Output the (x, y) coordinate of the center of the cell containing the given text.  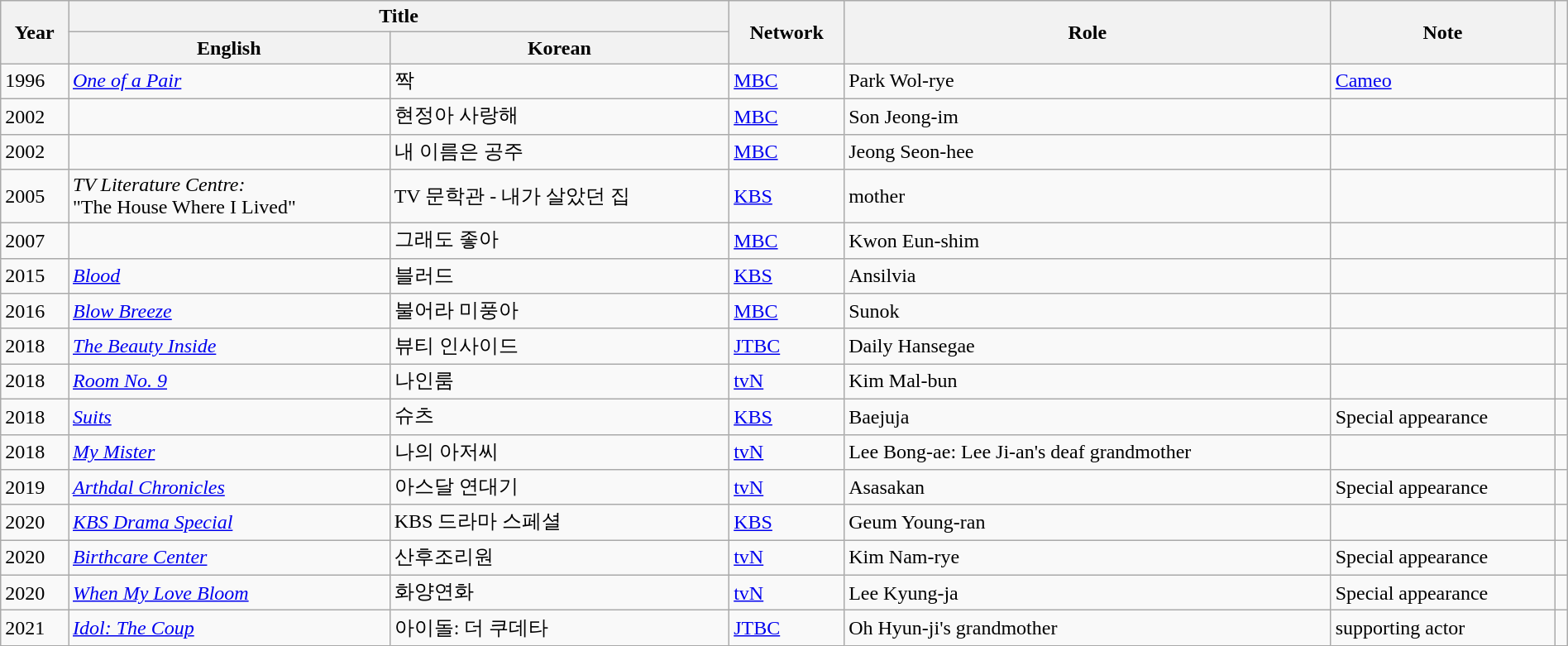
2005 (35, 197)
Blood (228, 276)
Title (399, 17)
현정아 사랑해 (559, 116)
Cameo (1442, 81)
2015 (35, 276)
Lee Bong-ae: Lee Ji-an's deaf grandmother (1088, 452)
Network (787, 32)
불어라 미풍아 (559, 311)
supporting actor (1442, 629)
TV Literature Centre:"The House Where I Lived" (228, 197)
Room No. 9 (228, 382)
1996 (35, 81)
2016 (35, 311)
나의 아저씨 (559, 452)
The Beauty Inside (228, 346)
KBS Drama Special (228, 523)
Park Wol-rye (1088, 81)
English (228, 48)
When My Love Bloom (228, 592)
짝 (559, 81)
아이돌: 더 쿠데타 (559, 629)
Asasakan (1088, 488)
화양연화 (559, 592)
Korean (559, 48)
Sunok (1088, 311)
2019 (35, 488)
산후조리원 (559, 557)
Jeong Seon-hee (1088, 152)
KBS 드라마 스페셜 (559, 523)
Lee Kyung-ja (1088, 592)
One of a Pair (228, 81)
나인룸 (559, 382)
Blow Breeze (228, 311)
Daily Hansegae (1088, 346)
Kim Nam-rye (1088, 557)
뷰티 인사이드 (559, 346)
mother (1088, 197)
TV 문학관 - 내가 살았던 집 (559, 197)
Baejuja (1088, 417)
내 이름은 공주 (559, 152)
그래도 좋아 (559, 242)
2021 (35, 629)
Arthdal Chronicles (228, 488)
Suits (228, 417)
슈츠 (559, 417)
Year (35, 32)
Geum Young-ran (1088, 523)
Oh Hyun-ji's grandmother (1088, 629)
Idol: The Coup (228, 629)
Role (1088, 32)
아스달 연대기 (559, 488)
Son Jeong-im (1088, 116)
블러드 (559, 276)
Kim Mal-bun (1088, 382)
My Mister (228, 452)
Birthcare Center (228, 557)
Note (1442, 32)
Ansilvia (1088, 276)
2007 (35, 242)
Kwon Eun-shim (1088, 242)
